Output the [X, Y] coordinate of the center of the cell containing the given text.  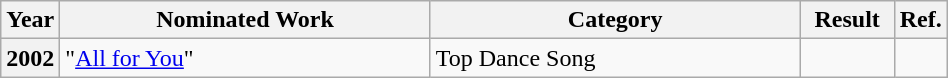
"All for You" [245, 58]
Nominated Work [245, 20]
Top Dance Song [615, 58]
Category [615, 20]
Ref. [920, 20]
Result [847, 20]
2002 [30, 58]
Year [30, 20]
